Return [X, Y] of the center of cell containing provided text 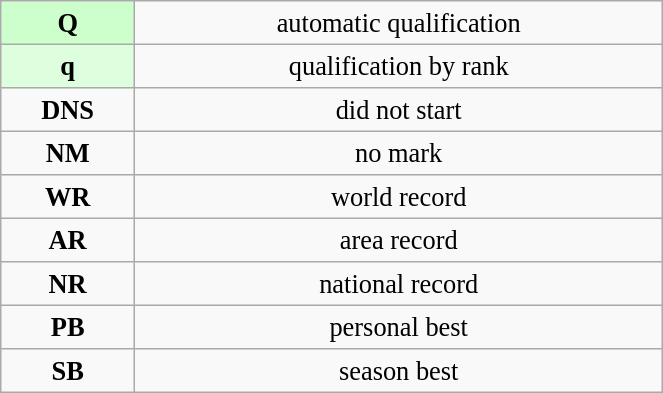
personal best [399, 327]
Q [68, 22]
area record [399, 240]
PB [68, 327]
AR [68, 240]
DNS [68, 109]
automatic qualification [399, 22]
qualification by rank [399, 66]
q [68, 66]
did not start [399, 109]
world record [399, 197]
NR [68, 284]
season best [399, 371]
NM [68, 153]
SB [68, 371]
national record [399, 284]
no mark [399, 153]
WR [68, 197]
